Search for the cell housing the specified text and yield its (x, y) center coordinate. 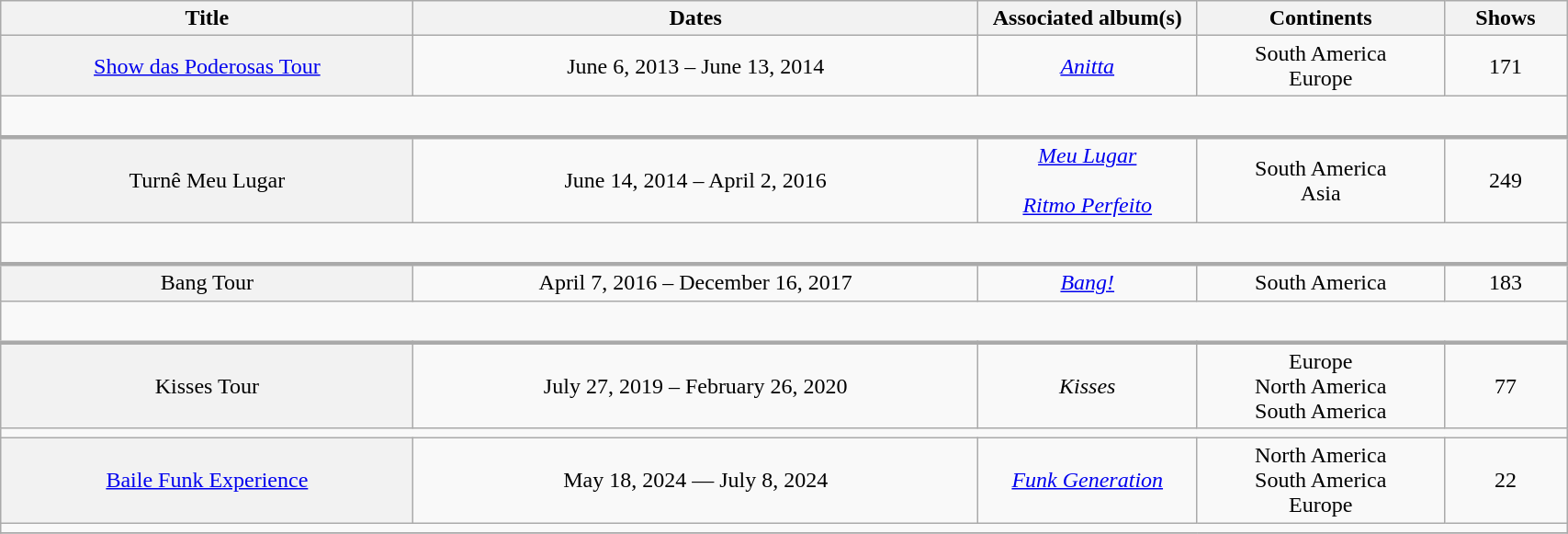
249 (1505, 180)
Baile Funk Experience (208, 481)
183 (1505, 282)
May 18, 2024 — July 8, 2024 (695, 481)
Funk Generation (1088, 481)
South AmericaEurope (1321, 66)
Kisses Tour (208, 385)
77 (1505, 385)
22 (1505, 481)
South AmericaAsia (1321, 180)
Bang Tour (208, 282)
June 6, 2013 – June 13, 2014 (695, 66)
171 (1505, 66)
Shows (1505, 18)
April 7, 2016 – December 16, 2017 (695, 282)
July 27, 2019 – February 26, 2020 (695, 385)
June 14, 2014 – April 2, 2016 (695, 180)
EuropeNorth AmericaSouth America (1321, 385)
Bang! (1088, 282)
Show das Poderosas Tour (208, 66)
South America (1321, 282)
Meu LugarRitmo Perfeito (1088, 180)
Anitta (1088, 66)
Continents (1321, 18)
North AmericaSouth AmericaEurope (1321, 481)
Associated album(s) (1088, 18)
Dates (695, 18)
Title (208, 18)
Kisses (1088, 385)
Turnê Meu Lugar (208, 180)
